Scan for the cell matching the given text and deliver its (x, y) coordinate at center. 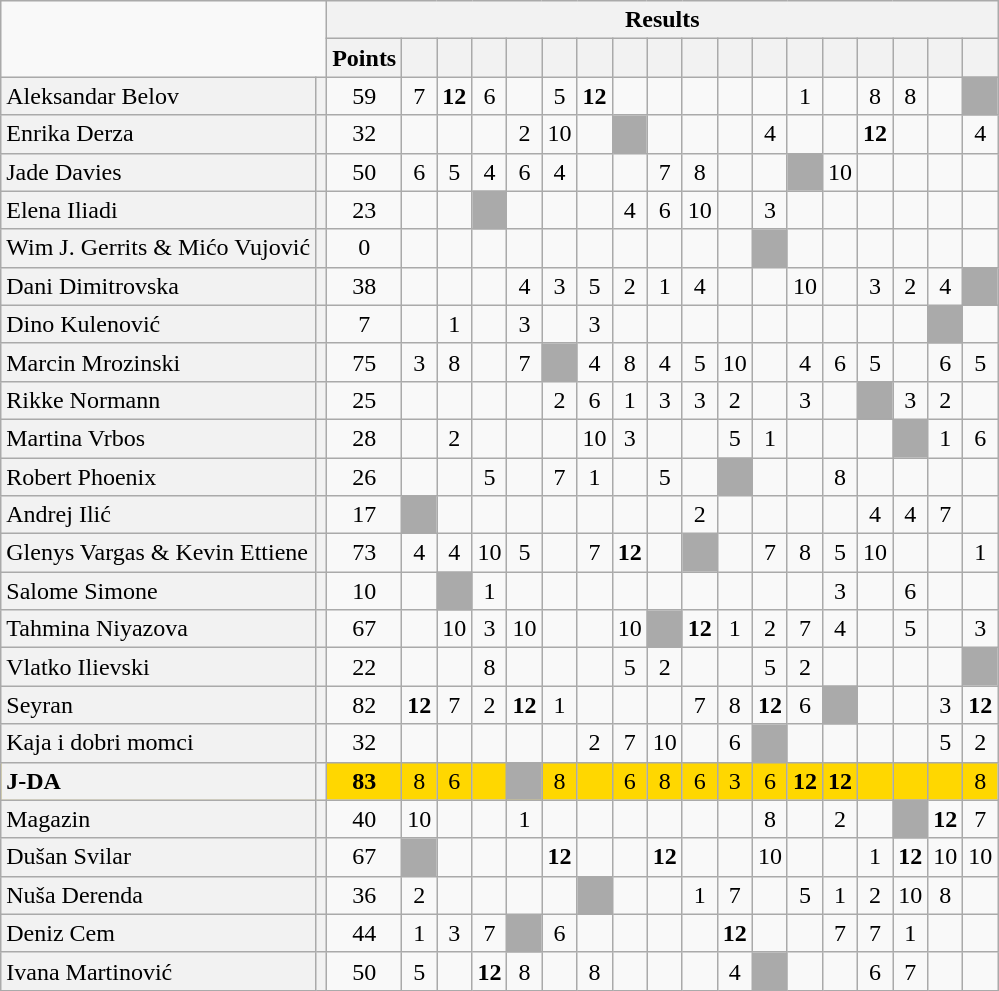
Nuša Derenda (158, 895)
Martina Vrbos (158, 438)
Jade Davies (158, 172)
Ivana Martinović (158, 971)
28 (364, 438)
73 (364, 553)
Rikke Normann (158, 400)
83 (364, 781)
Deniz Cem (158, 933)
44 (364, 933)
Salome Simone (158, 591)
38 (364, 286)
0 (364, 248)
Seyran (158, 705)
59 (364, 96)
Magazin (158, 819)
Dani Dimitrovska (158, 286)
Results (662, 20)
Andrej Ilić (158, 515)
82 (364, 705)
Tahmina Niyazova (158, 629)
22 (364, 667)
75 (364, 362)
Dino Kulenović (158, 324)
Enrika Derza (158, 134)
Points (364, 58)
Elena Iliadi (158, 210)
Dušan Svilar (158, 857)
Glenys Vargas & Kevin Ettiene (158, 553)
26 (364, 477)
17 (364, 515)
Vlatko Ilievski (158, 667)
Aleksandar Belov (158, 96)
Kaja i dobri momci (158, 743)
J-DA (158, 781)
Robert Phoenix (158, 477)
23 (364, 210)
25 (364, 400)
Marcin Mrozinski (158, 362)
40 (364, 819)
Wim J. Gerrits & Mićo Vujović (158, 248)
36 (364, 895)
